Output the (x, y) coordinate of the center of the cell containing the given text.  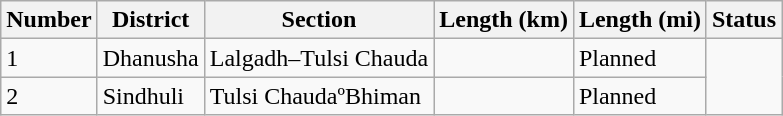
District (150, 20)
Tulsi ChaudaºBhiman (319, 96)
1 (49, 58)
Sindhuli (150, 96)
Section (319, 20)
Length (mi) (640, 20)
Dhanusha (150, 58)
2 (49, 96)
Lalgadh–Tulsi Chauda (319, 58)
Number (49, 20)
Length (km) (504, 20)
Status (744, 20)
